Locate the cell with the specified text and output its [X, Y] center coordinate. 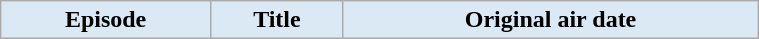
Title [276, 20]
Episode [106, 20]
Original air date [550, 20]
